Identify which cell holds the provided text, then report its [x, y] central coordinate. 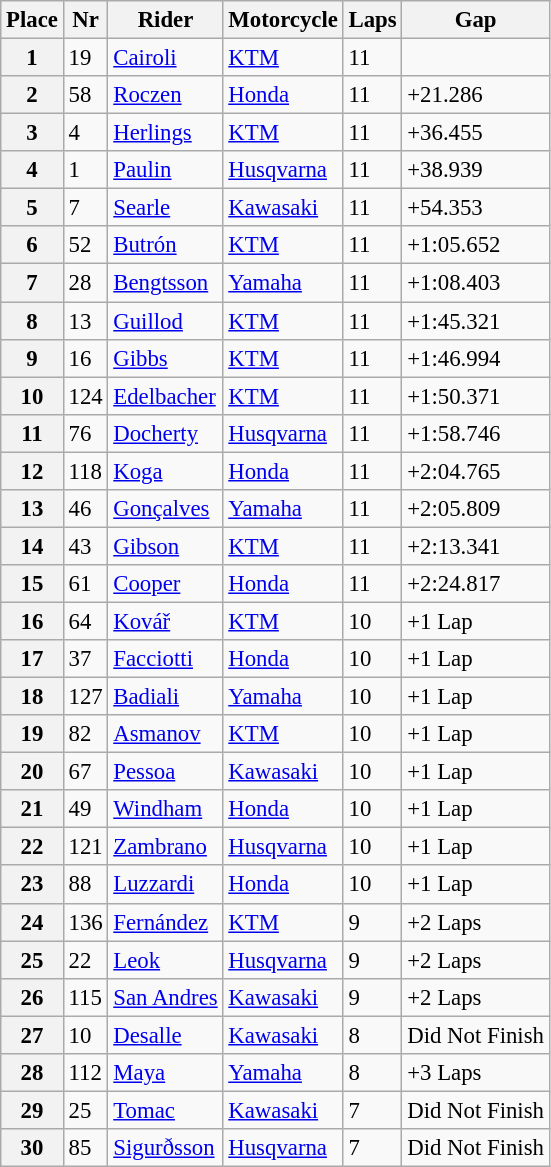
27 [32, 1035]
+1:50.371 [476, 396]
43 [86, 546]
+54.353 [476, 208]
Laps [372, 20]
46 [86, 509]
Motorcycle [283, 20]
2 [32, 95]
+1:08.403 [476, 283]
+2:13.341 [476, 546]
Searle [166, 208]
61 [86, 584]
Badiali [166, 697]
Facciotti [166, 659]
+36.455 [476, 133]
24 [32, 922]
Kovář [166, 621]
115 [86, 997]
+2:05.809 [476, 509]
Roczen [166, 95]
Edelbacher [166, 396]
30 [32, 1148]
52 [86, 245]
+1:46.994 [476, 358]
+21.286 [476, 95]
Docherty [166, 433]
+1:58.746 [476, 433]
+1:05.652 [476, 245]
Luzzardi [166, 885]
17 [32, 659]
Guillod [166, 321]
112 [86, 1073]
Koga [166, 471]
82 [86, 734]
14 [32, 546]
67 [86, 772]
Gap [476, 20]
Leok [166, 960]
Gibbs [166, 358]
Zambrano [166, 847]
3 [32, 133]
Bengtsson [166, 283]
15 [32, 584]
136 [86, 922]
Asmanov [166, 734]
37 [86, 659]
Windham [166, 809]
88 [86, 885]
Rider [166, 20]
21 [32, 809]
Gonçalves [166, 509]
Cairoli [166, 58]
20 [32, 772]
+1:45.321 [476, 321]
6 [32, 245]
Paulin [166, 170]
18 [32, 697]
Herlings [166, 133]
+38.939 [476, 170]
29 [32, 1110]
12 [32, 471]
85 [86, 1148]
118 [86, 471]
23 [32, 885]
San Andres [166, 997]
+2:04.765 [476, 471]
Nr [86, 20]
Place [32, 20]
Pessoa [166, 772]
Cooper [166, 584]
Maya [166, 1073]
5 [32, 208]
+3 Laps [476, 1073]
124 [86, 396]
Desalle [166, 1035]
127 [86, 697]
58 [86, 95]
+2:24.817 [476, 584]
64 [86, 621]
76 [86, 433]
49 [86, 809]
Tomac [166, 1110]
Gibson [166, 546]
26 [32, 997]
121 [86, 847]
Fernández [166, 922]
Butrón [166, 245]
Sigurðsson [166, 1148]
